Capture the cell that displays the provided text and extract its (X, Y) central coordinate. 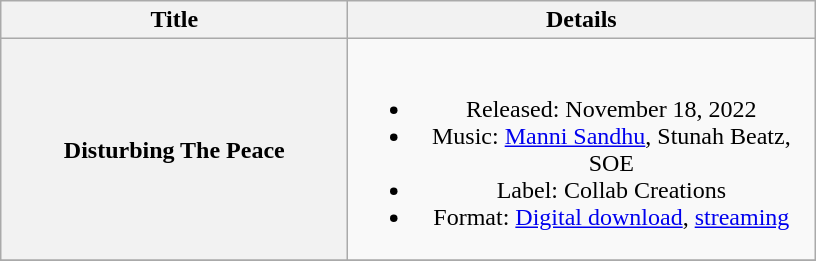
Title (174, 20)
Details (582, 20)
Released: November 18, 2022Music: Manni Sandhu, Stunah Beatz, SOELabel: Collab CreationsFormat: Digital download, streaming (582, 150)
Disturbing The Peace (174, 150)
